Determine the [X, Y] coordinate at the center of the cell enclosing the given text.  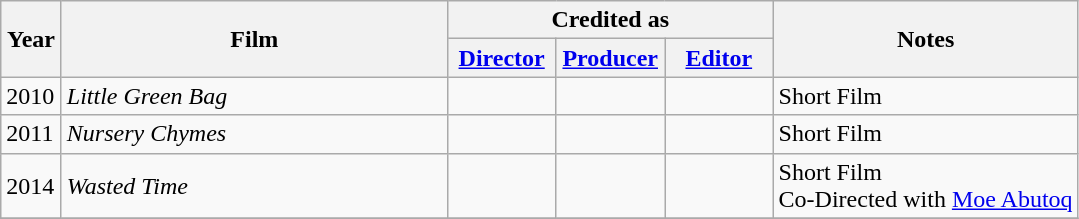
Film [254, 39]
2011 [32, 134]
2014 [32, 186]
Year [32, 39]
Notes [926, 39]
2010 [32, 96]
Short FilmCo-Directed with Moe Abutoq [926, 186]
Editor [718, 58]
Director [502, 58]
Producer [610, 58]
Nursery Chymes [254, 134]
Credited as [610, 20]
Wasted Time [254, 186]
Little Green Bag [254, 96]
